Locate the cell with the specified text and output its [X, Y] center coordinate. 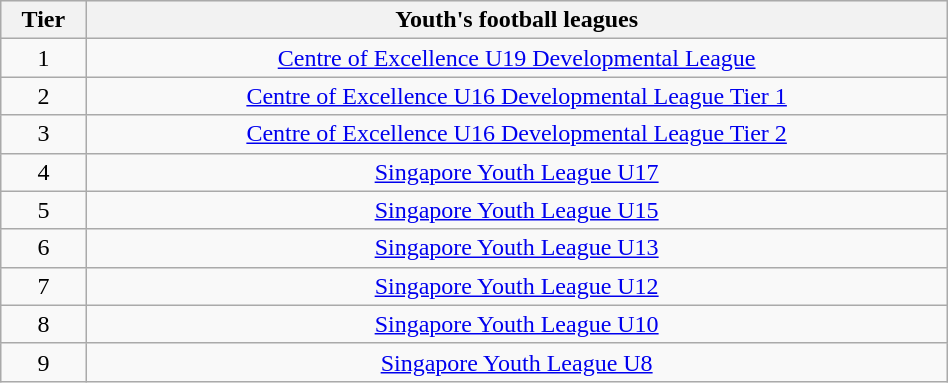
Singapore Youth League U10 [516, 324]
7 [44, 286]
Singapore Youth League U12 [516, 286]
Youth's football leagues [516, 20]
5 [44, 210]
Singapore Youth League U17 [516, 172]
Tier [44, 20]
3 [44, 134]
1 [44, 58]
Centre of Excellence U16 Developmental League Tier 2 [516, 134]
8 [44, 324]
2 [44, 96]
Singapore Youth League U15 [516, 210]
Centre of Excellence U19 Developmental League [516, 58]
Singapore Youth League U8 [516, 362]
6 [44, 248]
4 [44, 172]
Centre of Excellence U16 Developmental League Tier 1 [516, 96]
9 [44, 362]
Singapore Youth League U13 [516, 248]
